Return (x, y) of the center of cell containing provided text 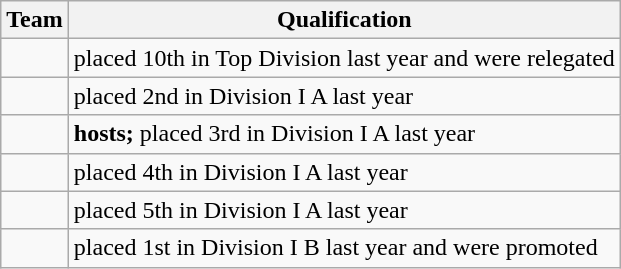
hosts; placed 3rd in Division I A last year (344, 134)
placed 5th in Division I A last year (344, 210)
placed 2nd in Division I A last year (344, 96)
Team (35, 20)
placed 4th in Division I A last year (344, 172)
placed 10th in Top Division last year and were relegated (344, 58)
Qualification (344, 20)
placed 1st in Division I B last year and were promoted (344, 248)
